Pinpoint the cell where the given text exists, returning its (X, Y) midpoint coordinate. 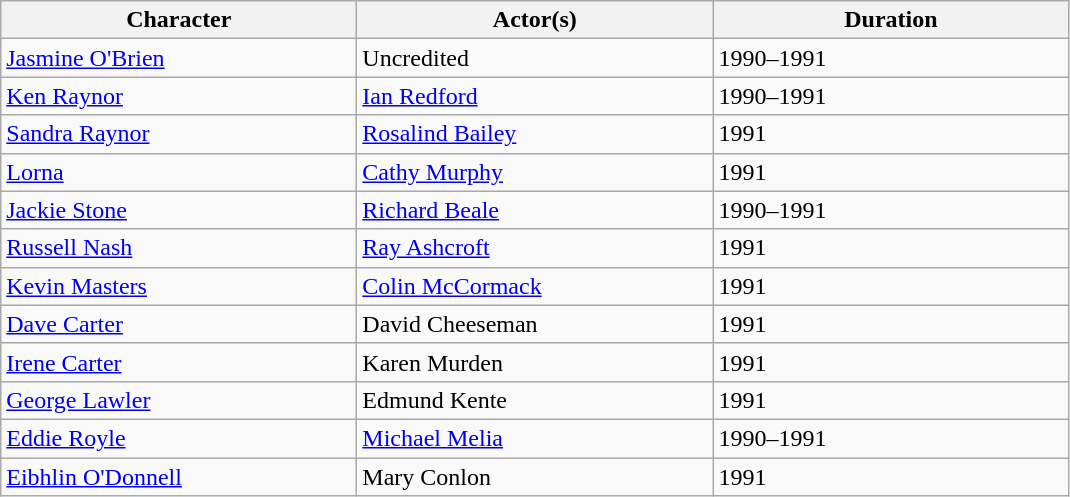
Eddie Royle (179, 438)
Ray Ashcroft (535, 248)
Richard Beale (535, 210)
Cathy Murphy (535, 172)
Michael Melia (535, 438)
Actor(s) (535, 20)
Jasmine O'Brien (179, 58)
Eibhlin O'Donnell (179, 477)
Lorna (179, 172)
Colin McCormack (535, 286)
Dave Carter (179, 324)
Ian Redford (535, 96)
Ken Raynor (179, 96)
Russell Nash (179, 248)
Edmund Kente (535, 400)
Rosalind Bailey (535, 134)
Mary Conlon (535, 477)
Kevin Masters (179, 286)
Jackie Stone (179, 210)
George Lawler (179, 400)
Duration (891, 20)
Irene Carter (179, 362)
Sandra Raynor (179, 134)
Character (179, 20)
Uncredited (535, 58)
Karen Murden (535, 362)
David Cheeseman (535, 324)
